Detect which cell encompasses the target text, then output its (x, y) center coordinate. 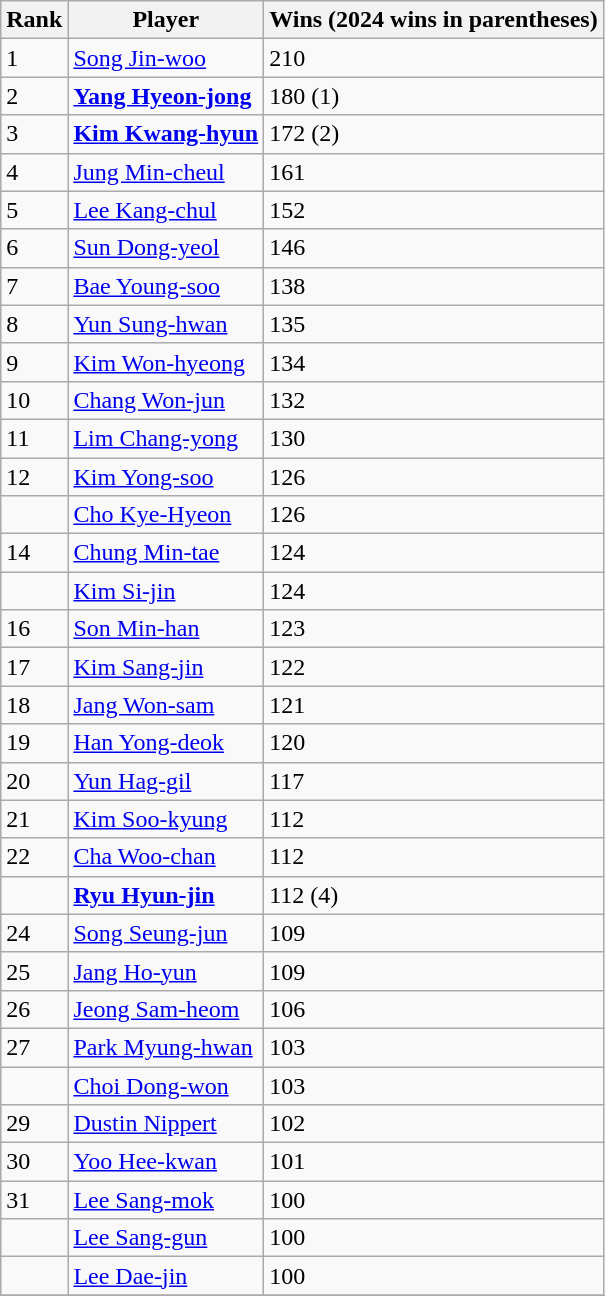
Player (166, 20)
4 (34, 172)
19 (34, 743)
Cha Woo-chan (166, 857)
Lee Sang-gun (166, 1238)
Chung Min-tae (166, 553)
Kim Si-jin (166, 591)
Kim Yong-soo (166, 477)
Kim Soo-kyung (166, 819)
7 (34, 286)
14 (34, 553)
8 (34, 324)
172 (2) (434, 134)
20 (34, 781)
21 (34, 819)
Yoo Hee-kwan (166, 1162)
122 (434, 667)
Ryu Hyun-jin (166, 895)
Yun Hag-gil (166, 781)
180 (1) (434, 96)
Rank (34, 20)
161 (434, 172)
24 (34, 933)
112 (4) (434, 895)
26 (34, 1009)
30 (34, 1162)
134 (434, 362)
Jang Ho-yun (166, 971)
31 (34, 1200)
9 (34, 362)
29 (34, 1124)
Kim Kwang-hyun (166, 134)
Lee Sang-mok (166, 1200)
18 (34, 705)
Dustin Nippert (166, 1124)
3 (34, 134)
5 (34, 210)
11 (34, 438)
Jung Min-cheul (166, 172)
Lee Dae-jin (166, 1276)
Choi Dong-won (166, 1085)
Wins (2024 wins in parentheses) (434, 20)
Park Myung-hwan (166, 1047)
6 (34, 248)
Bae Young-soo (166, 286)
135 (434, 324)
2 (34, 96)
117 (434, 781)
Han Yong-deok (166, 743)
Lim Chang-yong (166, 438)
Cho Kye-Hyeon (166, 515)
132 (434, 400)
12 (34, 477)
Chang Won-jun (166, 400)
Jeong Sam-heom (166, 1009)
Jang Won-sam (166, 705)
17 (34, 667)
146 (434, 248)
1 (34, 58)
106 (434, 1009)
Lee Kang-chul (166, 210)
16 (34, 629)
102 (434, 1124)
22 (34, 857)
Song Jin-woo (166, 58)
Song Seung-jun (166, 933)
210 (434, 58)
27 (34, 1047)
Son Min-han (166, 629)
Kim Won-hyeong (166, 362)
123 (434, 629)
Yang Hyeon-jong (166, 96)
121 (434, 705)
Sun Dong-yeol (166, 248)
10 (34, 400)
130 (434, 438)
152 (434, 210)
25 (34, 971)
138 (434, 286)
101 (434, 1162)
Kim Sang-jin (166, 667)
120 (434, 743)
Yun Sung-hwan (166, 324)
